Locate the cell with the specified text and output its (x, y) center coordinate. 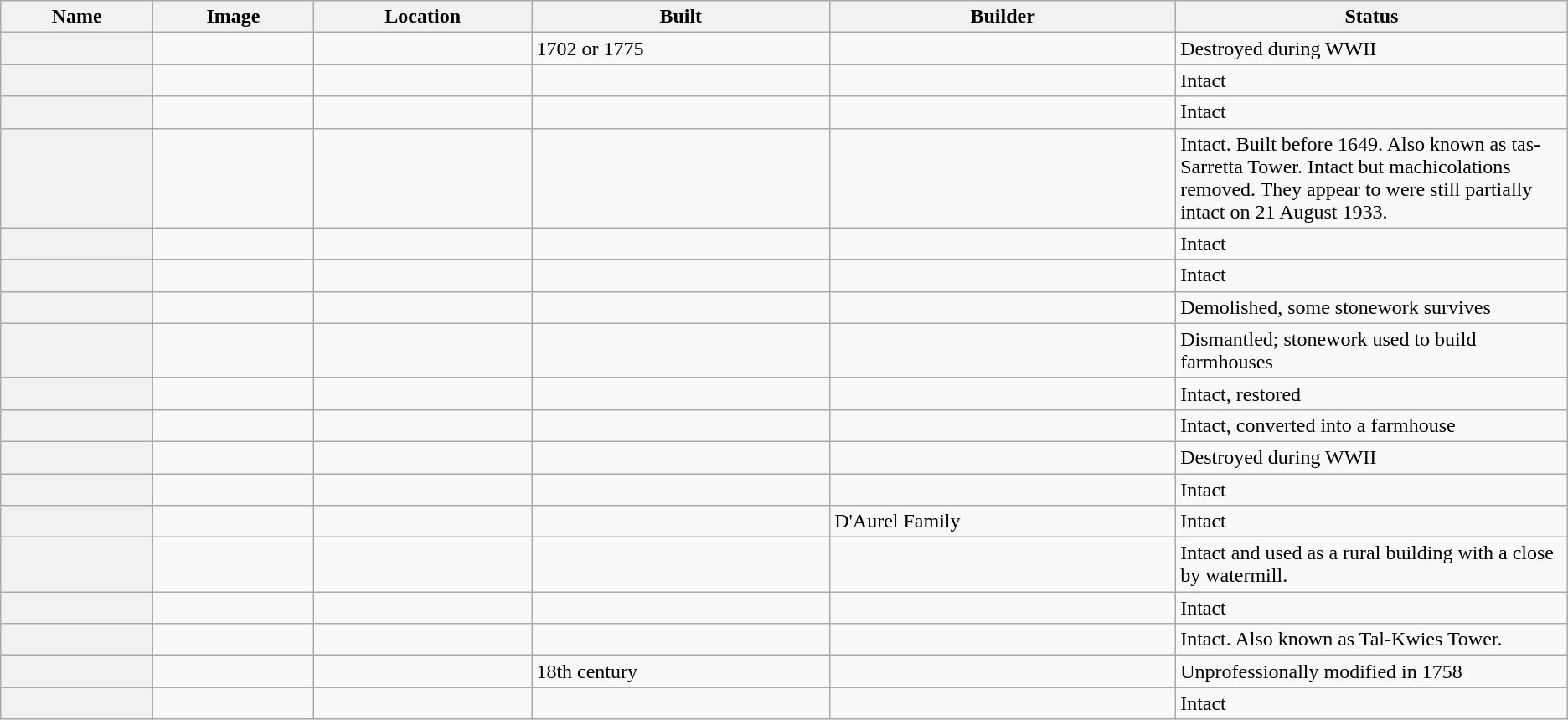
Dismantled; stonework used to build farmhouses (1372, 350)
Unprofessionally modified in 1758 (1372, 671)
Image (234, 17)
Built (681, 17)
D'Aurel Family (1003, 522)
Builder (1003, 17)
18th century (681, 671)
Intact and used as a rural building with a close by watermill. (1372, 564)
Location (423, 17)
Intact, restored (1372, 393)
Name (77, 17)
Status (1372, 17)
Demolished, some stonework survives (1372, 307)
Intact. Also known as Tal-Kwies Tower. (1372, 640)
Intact, converted into a farmhouse (1372, 425)
1702 or 1775 (681, 49)
